Detect which cell encompasses the target text, then output its (x, y) center coordinate. 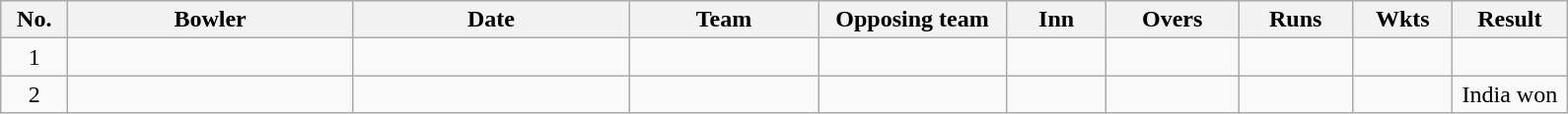
Overs (1173, 20)
No. (35, 20)
Inn (1057, 20)
Opposing team (913, 20)
Runs (1296, 20)
1 (35, 57)
2 (35, 94)
Result (1510, 20)
Bowler (211, 20)
Team (724, 20)
Wkts (1402, 20)
Date (491, 20)
India won (1510, 94)
